Extract the (X, Y) coordinate from the center of the cell holding the provided text.  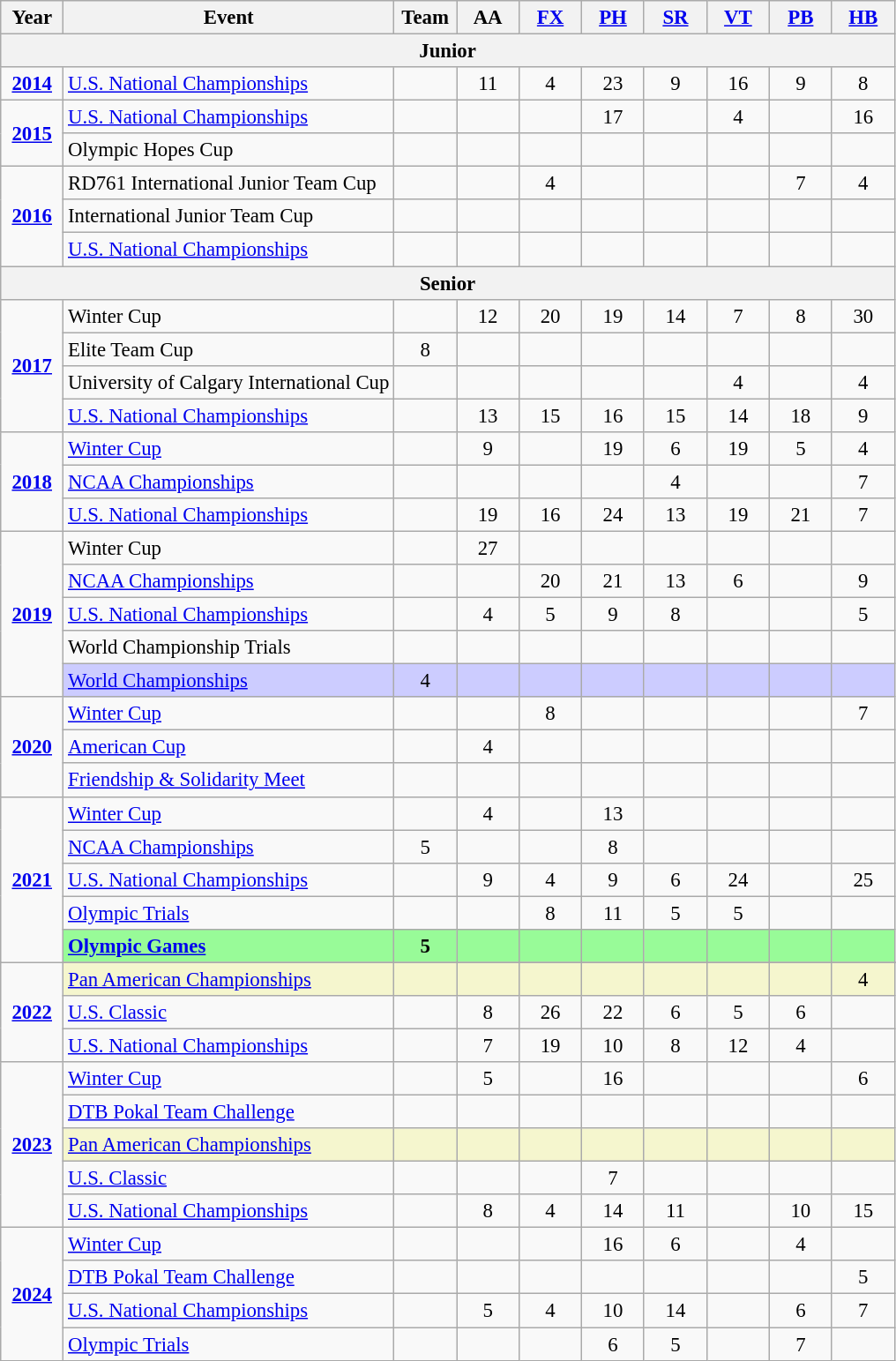
25 (862, 879)
30 (862, 316)
University of Calgary International Cup (229, 382)
2023 (32, 1145)
AA (489, 18)
2021 (32, 879)
2020 (32, 746)
FX (550, 18)
Olympic Games (229, 946)
2018 (32, 482)
Friendship & Solidarity Meet (229, 781)
2022 (32, 1013)
Event (229, 18)
VT (737, 18)
17 (614, 117)
2019 (32, 614)
SR (676, 18)
26 (550, 1013)
2014 (32, 84)
World Championships (229, 681)
18 (801, 415)
Olympic Hopes Cup (229, 150)
Junior (448, 51)
PH (614, 18)
2024 (32, 1294)
International Junior Team Cup (229, 216)
23 (614, 84)
2017 (32, 365)
PB (801, 18)
2015 (32, 134)
Team (425, 18)
Senior (448, 283)
American Cup (229, 747)
22 (614, 1013)
Elite Team Cup (229, 349)
2016 (32, 217)
World Championship Trials (229, 647)
Year (32, 18)
HB (862, 18)
RD761 International Junior Team Cup (229, 183)
27 (489, 548)
